Pinpoint the cell where the given text exists, returning its [X, Y] midpoint coordinate. 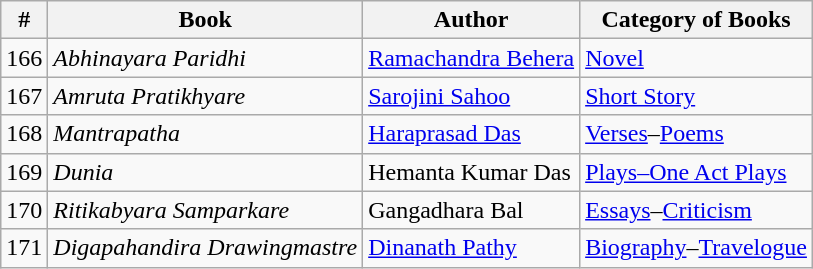
Amruta Pratikhyare [206, 96]
Ramachandra Behera [472, 58]
Category of Books [696, 20]
Gangadhara Bal [472, 210]
# [24, 20]
Sarojini Sahoo [472, 96]
Book [206, 20]
Verses–Poems [696, 134]
Abhinayara Paridhi [206, 58]
169 [24, 172]
Ritikabyara Samparkare [206, 210]
166 [24, 58]
168 [24, 134]
Short Story [696, 96]
170 [24, 210]
Dinanath Pathy [472, 248]
Haraprasad Das [472, 134]
Author [472, 20]
Essays–Criticism [696, 210]
Hemanta Kumar Das [472, 172]
167 [24, 96]
Digapahandira Drawingmastre [206, 248]
Plays–One Act Plays [696, 172]
Biography–Travelogue [696, 248]
171 [24, 248]
Novel [696, 58]
Dunia [206, 172]
Mantrapatha [206, 134]
